Scan for the cell matching the given text and deliver its [X, Y] coordinate at center. 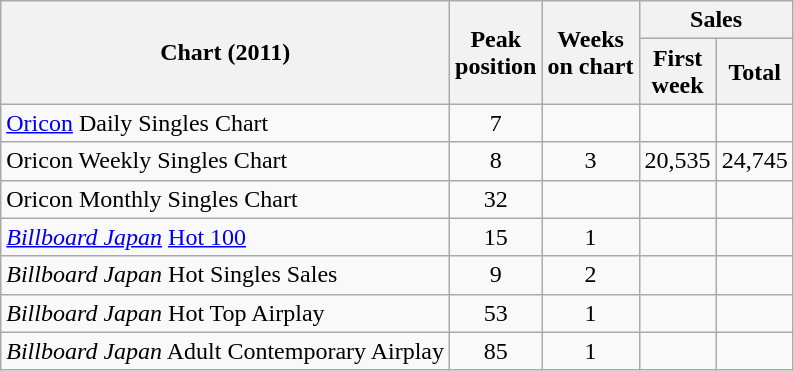
Chart (2011) [226, 52]
Billboard Japan Hot 100 [226, 237]
Billboard Japan Hot Singles Sales [226, 275]
85 [496, 351]
53 [496, 313]
Oricon Weekly Singles Chart [226, 161]
9 [496, 275]
Peakposition [496, 52]
3 [590, 161]
Weekson chart [590, 52]
32 [496, 199]
15 [496, 237]
7 [496, 123]
Oricon Daily Singles Chart [226, 123]
Sales [716, 20]
Oricon Monthly Singles Chart [226, 199]
20,535 [678, 161]
Total [754, 72]
Billboard Japan Adult Contemporary Airplay [226, 351]
24,745 [754, 161]
2 [590, 275]
Billboard Japan Hot Top Airplay [226, 313]
Firstweek [678, 72]
8 [496, 161]
